Return the (x, y) coordinate for the center point of the cell that contains the specified text.  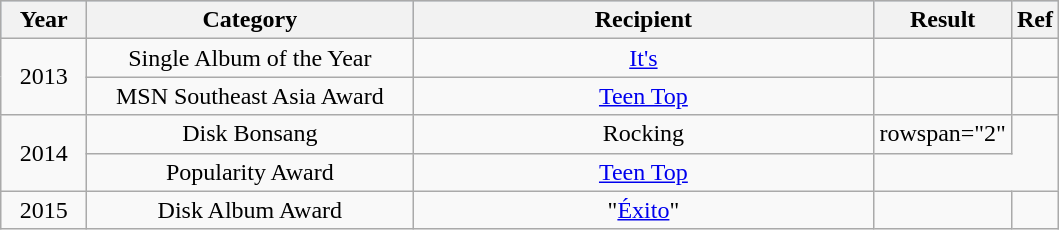
Single Album of the Year (250, 58)
MSN Southeast Asia Award (250, 96)
It's (644, 58)
Recipient (644, 20)
Disk Bonsang (250, 134)
"Éxito" (644, 210)
Year (44, 20)
Category (250, 20)
Ref (1034, 20)
Result (943, 20)
rowspan="2" (943, 134)
Rocking (644, 134)
Popularity Award (250, 172)
2015 (44, 210)
2014 (44, 153)
2013 (44, 77)
Disk Album Award (250, 210)
